Return the [X, Y] coordinate for the center point of the cell that contains the specified text.  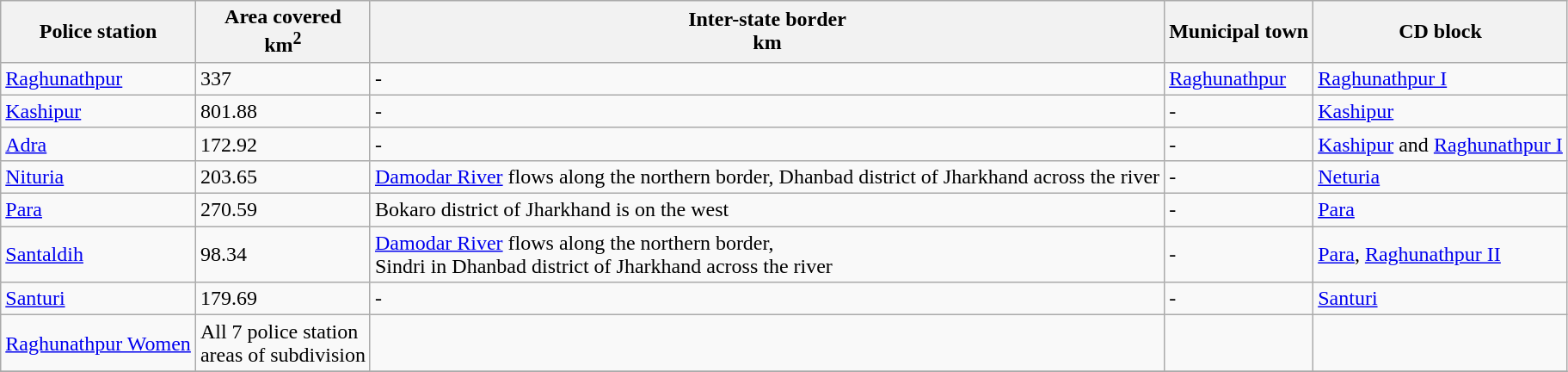
270.59 [282, 210]
Bokaro district of Jharkhand is on the west [767, 210]
CD block [1441, 32]
172.92 [282, 144]
Kashipur and Raghunathpur I [1441, 144]
Raghunathpur Women [98, 343]
337 [282, 78]
Municipal town [1239, 32]
Damodar River flows along the northern border, Dhanbad district of Jharkhand across the river [767, 177]
98.34 [282, 255]
Police station [98, 32]
801.88 [282, 111]
Inter-state borderkm [767, 32]
Para, Raghunathpur II [1441, 255]
203.65 [282, 177]
Santaldih [98, 255]
All 7 police station areas of subdivision [282, 343]
Adra [98, 144]
Raghunathpur I [1441, 78]
Nituria [98, 177]
Damodar River flows along the northern border,Sindri in Dhanbad district of Jharkhand across the river [767, 255]
179.69 [282, 299]
Area coveredkm2 [282, 32]
Neturia [1441, 177]
